For the text-containing cell, return its midpoint in (X, Y) coordinate format. 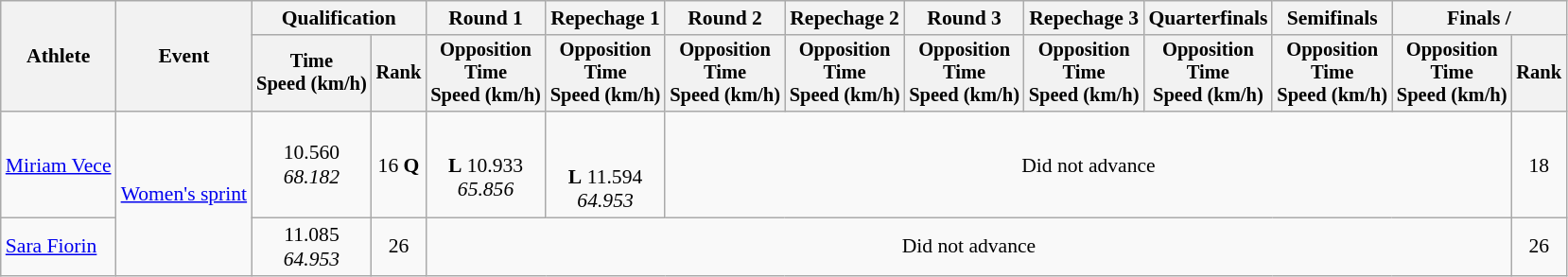
Repechage 2 (845, 18)
L 10.93365.856 (486, 164)
Event (184, 57)
Sara Fiorin (59, 248)
18 (1539, 164)
Miriam Vece (59, 164)
Round 1 (486, 18)
TimeSpeed (km/h) (312, 74)
Repechage 1 (605, 18)
11.08564.953 (312, 248)
Quarterfinals (1208, 18)
Women's sprint (184, 193)
Semifinals (1332, 18)
Qualification (339, 18)
Athlete (59, 57)
Repechage 3 (1084, 18)
16 Q (399, 164)
Round 2 (724, 18)
L 11.59464.953 (605, 164)
Finals / (1479, 18)
10.56068.182 (312, 164)
Round 3 (965, 18)
